Search for the cell housing the specified text and yield its [X, Y] center coordinate. 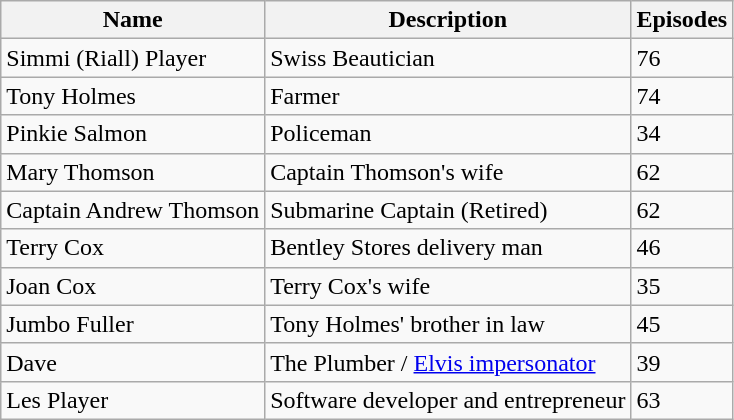
34 [682, 134]
Submarine Captain (Retired) [448, 210]
Tony Holmes [133, 96]
Name [133, 20]
Jumbo Fuller [133, 324]
Pinkie Salmon [133, 134]
74 [682, 96]
Joan Cox [133, 286]
39 [682, 362]
46 [682, 248]
Software developer and entrepreneur [448, 400]
Farmer [448, 96]
Captain Andrew Thomson [133, 210]
Captain Thomson's wife [448, 172]
The Plumber / Elvis impersonator [448, 362]
Policeman [448, 134]
Description [448, 20]
Tony Holmes' brother in law [448, 324]
Episodes [682, 20]
Swiss Beautician [448, 58]
Terry Cox's wife [448, 286]
63 [682, 400]
Les Player [133, 400]
35 [682, 286]
76 [682, 58]
Terry Cox [133, 248]
Bentley Stores delivery man [448, 248]
Mary Thomson [133, 172]
Simmi (Riall) Player [133, 58]
Dave [133, 362]
45 [682, 324]
